Locate the cell with the specified text and output its (x, y) center coordinate. 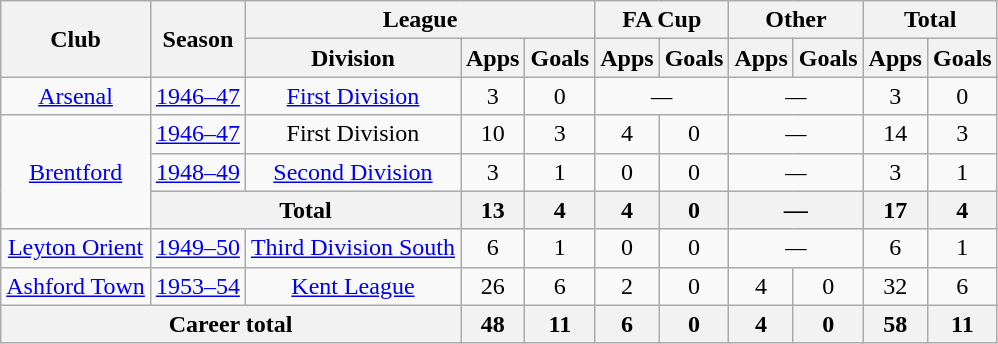
10 (492, 134)
1953–54 (198, 286)
Third Division South (352, 248)
32 (895, 286)
Leyton Orient (76, 248)
48 (492, 324)
Division (352, 58)
14 (895, 134)
2 (627, 286)
17 (895, 210)
1949–50 (198, 248)
Kent League (352, 286)
Other (796, 20)
26 (492, 286)
Brentford (76, 172)
Ashford Town (76, 286)
13 (492, 210)
58 (895, 324)
League (420, 20)
Club (76, 39)
Season (198, 39)
Arsenal (76, 96)
Career total (231, 324)
Second Division (352, 172)
FA Cup (662, 20)
1948–49 (198, 172)
